Output the [x, y] coordinate of the center of the cell containing the given text.  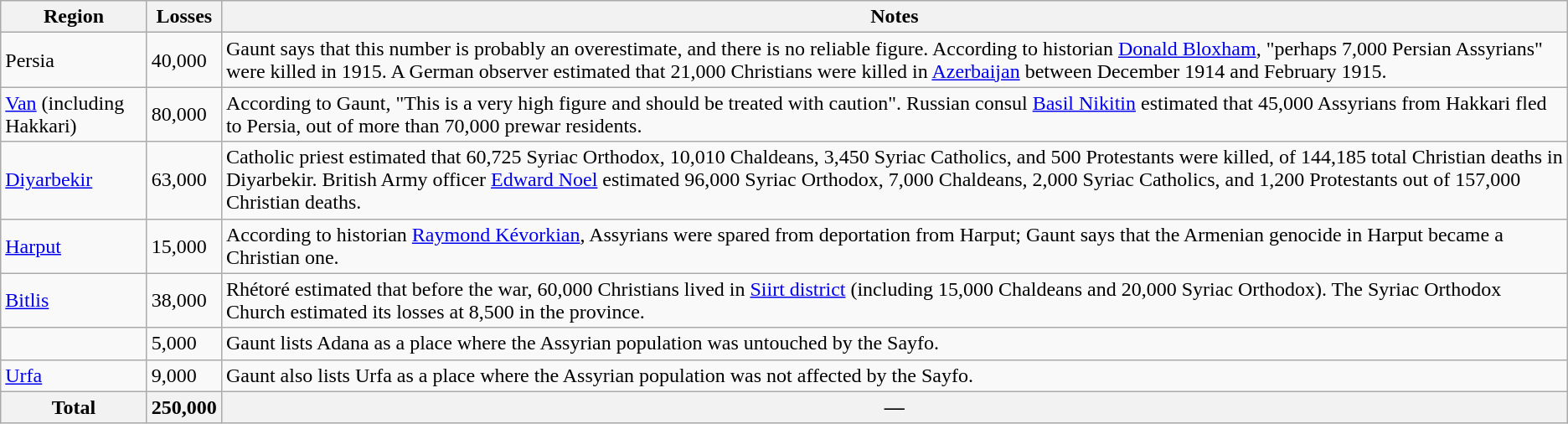
80,000 [184, 114]
63,000 [184, 180]
Notes [895, 17]
Harput [74, 246]
38,000 [184, 300]
Urfa [74, 375]
Region [74, 17]
Gaunt also lists Urfa as a place where the Assyrian population was not affected by the Sayfo. [895, 375]
5,000 [184, 344]
— [895, 407]
Losses [184, 17]
Bitlis [74, 300]
40,000 [184, 60]
Diyarbekir [74, 180]
250,000 [184, 407]
Total [74, 407]
Van (including Hakkari) [74, 114]
Persia [74, 60]
15,000 [184, 246]
Gaunt lists Adana as a place where the Assyrian population was untouched by the Sayfo. [895, 344]
9,000 [184, 375]
